Detect which cell encompasses the target text, then output its [x, y] center coordinate. 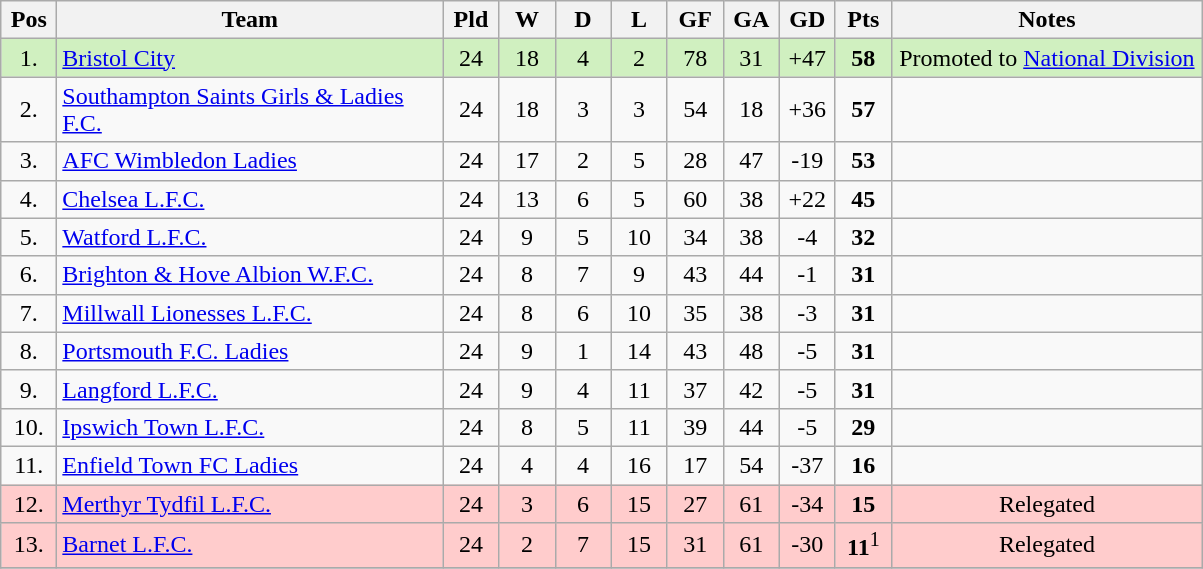
+47 [807, 58]
14 [639, 351]
-4 [807, 237]
Portsmouth F.C. Ladies [250, 351]
8. [29, 351]
7. [29, 313]
2. [29, 110]
3. [29, 161]
Team [250, 20]
Pld [471, 20]
AFC Wimbledon Ladies [250, 161]
-3 [807, 313]
13. [29, 546]
10. [29, 427]
78 [695, 58]
Southampton Saints Girls & Ladies F.C. [250, 110]
W [527, 20]
-37 [807, 465]
Pts [863, 20]
11. [29, 465]
58 [863, 58]
35 [695, 313]
47 [751, 161]
5. [29, 237]
12. [29, 503]
Enfield Town FC Ladies [250, 465]
32 [863, 237]
48 [751, 351]
34 [695, 237]
Millwall Lionesses L.F.C. [250, 313]
Langford L.F.C. [250, 389]
Pos [29, 20]
+36 [807, 110]
-1 [807, 275]
42 [751, 389]
GA [751, 20]
+22 [807, 199]
Bristol City [250, 58]
28 [695, 161]
13 [527, 199]
60 [695, 199]
Ipswich Town L.F.C. [250, 427]
-34 [807, 503]
9. [29, 389]
D [583, 20]
1. [29, 58]
6. [29, 275]
GD [807, 20]
53 [863, 161]
Merthyr Tydfil L.F.C. [250, 503]
27 [695, 503]
-30 [807, 546]
Watford L.F.C. [250, 237]
1 [583, 351]
39 [695, 427]
Notes [1046, 20]
29 [863, 427]
L [639, 20]
Brighton & Hove Albion W.F.C. [250, 275]
57 [863, 110]
Chelsea L.F.C. [250, 199]
45 [863, 199]
Promoted to National Division [1046, 58]
GF [695, 20]
Barnet L.F.C. [250, 546]
111 [863, 546]
-19 [807, 161]
4. [29, 199]
37 [695, 389]
